Detect which cell encompasses the target text, then output its (X, Y) center coordinate. 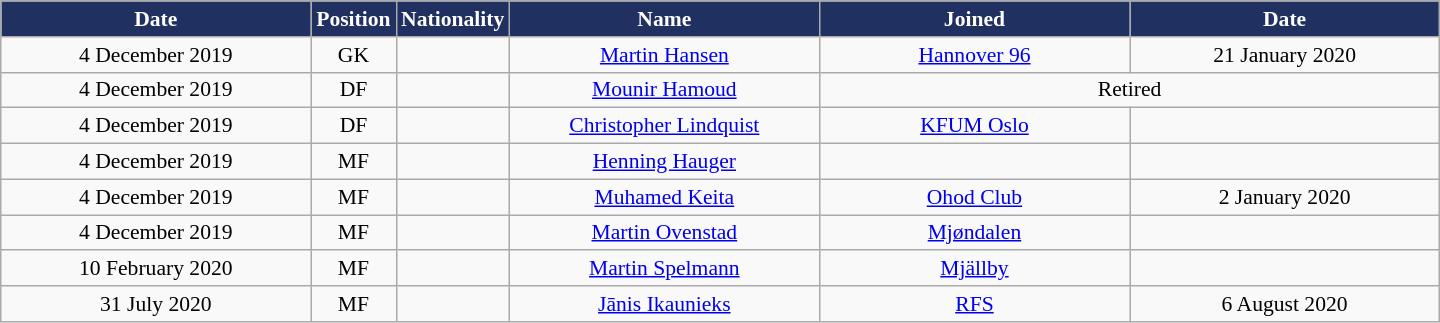
Henning Hauger (664, 162)
Jānis Ikaunieks (664, 304)
Hannover 96 (974, 55)
Martin Spelmann (664, 269)
RFS (974, 304)
Ohod Club (974, 197)
Mjällby (974, 269)
Mounir Hamoud (664, 90)
Name (664, 19)
Nationality (452, 19)
10 February 2020 (156, 269)
Mjøndalen (974, 233)
Christopher Lindquist (664, 126)
Muhamed Keita (664, 197)
21 January 2020 (1285, 55)
Martin Hansen (664, 55)
Martin Ovenstad (664, 233)
Position (354, 19)
Retired (1129, 90)
31 July 2020 (156, 304)
GK (354, 55)
Joined (974, 19)
2 January 2020 (1285, 197)
6 August 2020 (1285, 304)
KFUM Oslo (974, 126)
